Search for the cell housing the specified text and yield its (x, y) center coordinate. 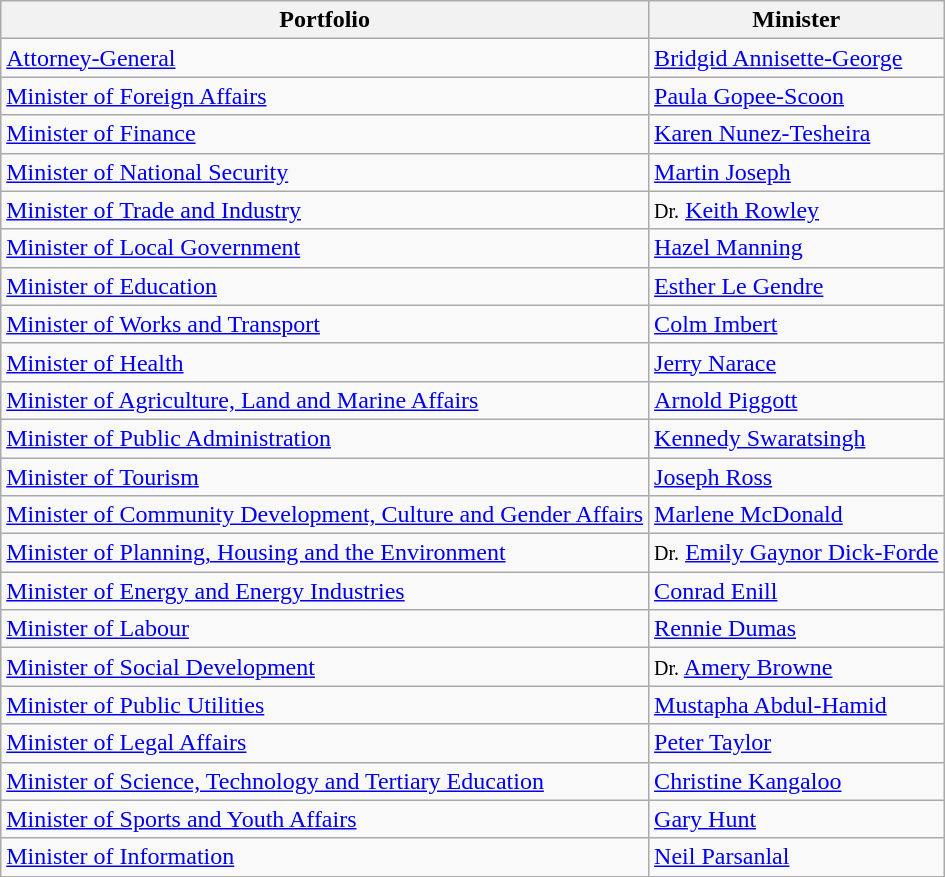
Neil Parsanlal (796, 857)
Christine Kangaloo (796, 781)
Minister of Education (325, 286)
Minister of Works and Transport (325, 324)
Marlene McDonald (796, 515)
Dr. Emily Gaynor Dick-Forde (796, 553)
Minister of Sports and Youth Affairs (325, 819)
Minister of Social Development (325, 667)
Esther Le Gendre (796, 286)
Bridgid Annisette-George (796, 58)
Minister of Tourism (325, 477)
Gary Hunt (796, 819)
Minister of Finance (325, 134)
Karen Nunez-Tesheira (796, 134)
Minister of Health (325, 362)
Kennedy Swaratsingh (796, 438)
Minister of Legal Affairs (325, 743)
Minister of Planning, Housing and the Environment (325, 553)
Minister of Community Development, Culture and Gender Affairs (325, 515)
Minister of Information (325, 857)
Minister of Science, Technology and Tertiary Education (325, 781)
Minister of Local Government (325, 248)
Joseph Ross (796, 477)
Dr. Amery Browne (796, 667)
Minister (796, 20)
Minister of Energy and Energy Industries (325, 591)
Peter Taylor (796, 743)
Martin Joseph (796, 172)
Minister of National Security (325, 172)
Conrad Enill (796, 591)
Attorney-General (325, 58)
Paula Gopee-Scoon (796, 96)
Jerry Narace (796, 362)
Arnold Piggott (796, 400)
Minister of Labour (325, 629)
Minister of Foreign Affairs (325, 96)
Colm Imbert (796, 324)
Minister of Trade and Industry (325, 210)
Rennie Dumas (796, 629)
Dr. Keith Rowley (796, 210)
Minister of Agriculture, Land and Marine Affairs (325, 400)
Minister of Public Utilities (325, 705)
Minister of Public Administration (325, 438)
Portfolio (325, 20)
Mustapha Abdul-Hamid (796, 705)
Hazel Manning (796, 248)
